Output the (X, Y) coordinate of the center of the cell containing the given text.  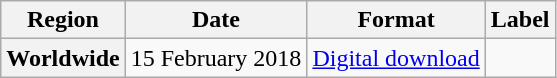
Format (396, 20)
Region (63, 20)
Worldwide (63, 58)
Digital download (396, 58)
Date (216, 20)
15 February 2018 (216, 58)
Label (520, 20)
